Extract the (x, y) coordinate from the center of the cell holding the provided text.  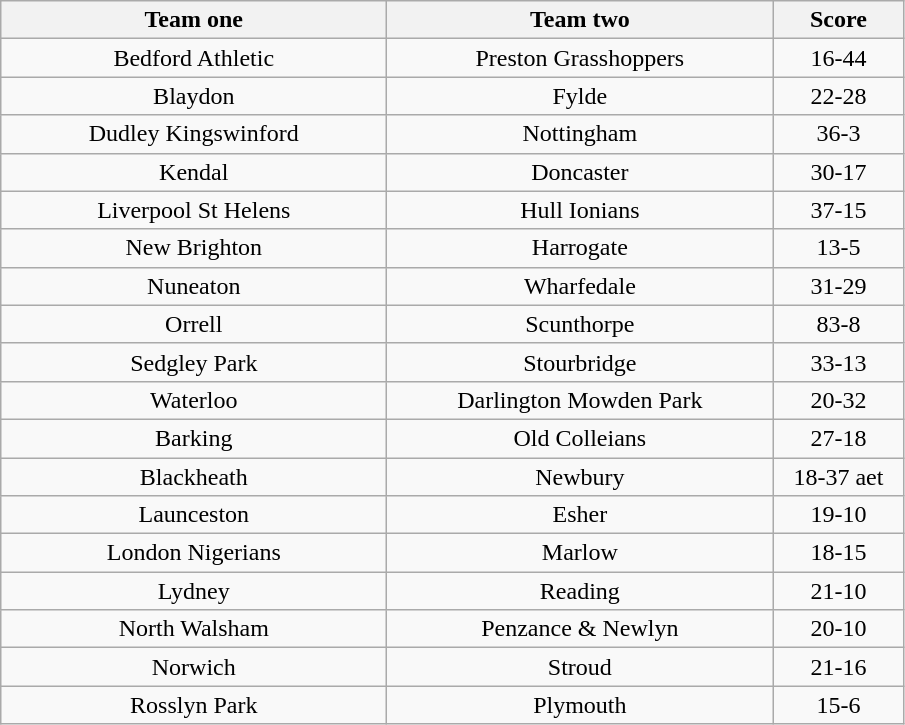
31-29 (838, 286)
Marlow (580, 553)
37-15 (838, 210)
Harrogate (580, 248)
Blaydon (194, 96)
33-13 (838, 362)
20-10 (838, 629)
Sedgley Park (194, 362)
22-28 (838, 96)
Nottingham (580, 134)
Barking (194, 438)
Reading (580, 591)
19-10 (838, 515)
Darlington Mowden Park (580, 400)
18-15 (838, 553)
13-5 (838, 248)
Orrell (194, 324)
Lydney (194, 591)
21-16 (838, 667)
Hull Ionians (580, 210)
Norwich (194, 667)
New Brighton (194, 248)
Plymouth (580, 705)
30-17 (838, 172)
Stroud (580, 667)
Old Colleians (580, 438)
London Nigerians (194, 553)
Blackheath (194, 477)
Rosslyn Park (194, 705)
36-3 (838, 134)
21-10 (838, 591)
Stourbridge (580, 362)
Newbury (580, 477)
Wharfedale (580, 286)
27-18 (838, 438)
Team one (194, 20)
Liverpool St Helens (194, 210)
Bedford Athletic (194, 58)
Scunthorpe (580, 324)
Kendal (194, 172)
16-44 (838, 58)
Preston Grasshoppers (580, 58)
Waterloo (194, 400)
Team two (580, 20)
Esher (580, 515)
Dudley Kingswinford (194, 134)
Score (838, 20)
Launceston (194, 515)
North Walsham (194, 629)
Doncaster (580, 172)
18-37 aet (838, 477)
20-32 (838, 400)
Nuneaton (194, 286)
Penzance & Newlyn (580, 629)
15-6 (838, 705)
83-8 (838, 324)
Fylde (580, 96)
